Search for the cell housing the specified text and yield its (X, Y) center coordinate. 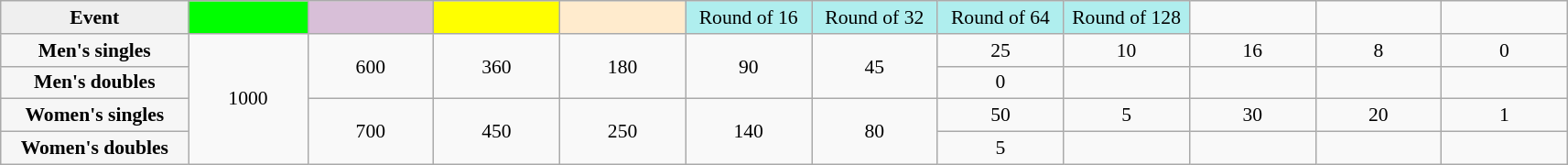
700 (371, 132)
1000 (248, 99)
600 (371, 66)
180 (622, 66)
Women's singles (95, 115)
8 (1379, 50)
Round of 32 (874, 17)
30 (1252, 115)
Men's singles (95, 50)
Round of 16 (749, 17)
140 (749, 132)
50 (1000, 115)
250 (622, 132)
20 (1379, 115)
1 (1505, 115)
80 (874, 132)
Event (95, 17)
90 (749, 66)
10 (1127, 50)
450 (497, 132)
Men's doubles (95, 82)
16 (1252, 50)
Round of 128 (1127, 17)
45 (874, 66)
Round of 64 (1000, 17)
25 (1000, 50)
360 (497, 66)
Women's doubles (95, 148)
